Return the [X, Y] coordinate for the center point of the cell that contains the specified text.  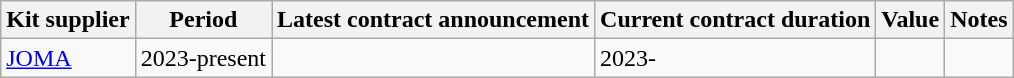
Notes [979, 20]
2023-present [203, 58]
Latest contract announcement [434, 20]
JOMA [68, 58]
Period [203, 20]
2023- [736, 58]
Value [910, 20]
Current contract duration [736, 20]
Kit supplier [68, 20]
